Find where the given text appears and provide that cell's center as [x, y] coordinate. 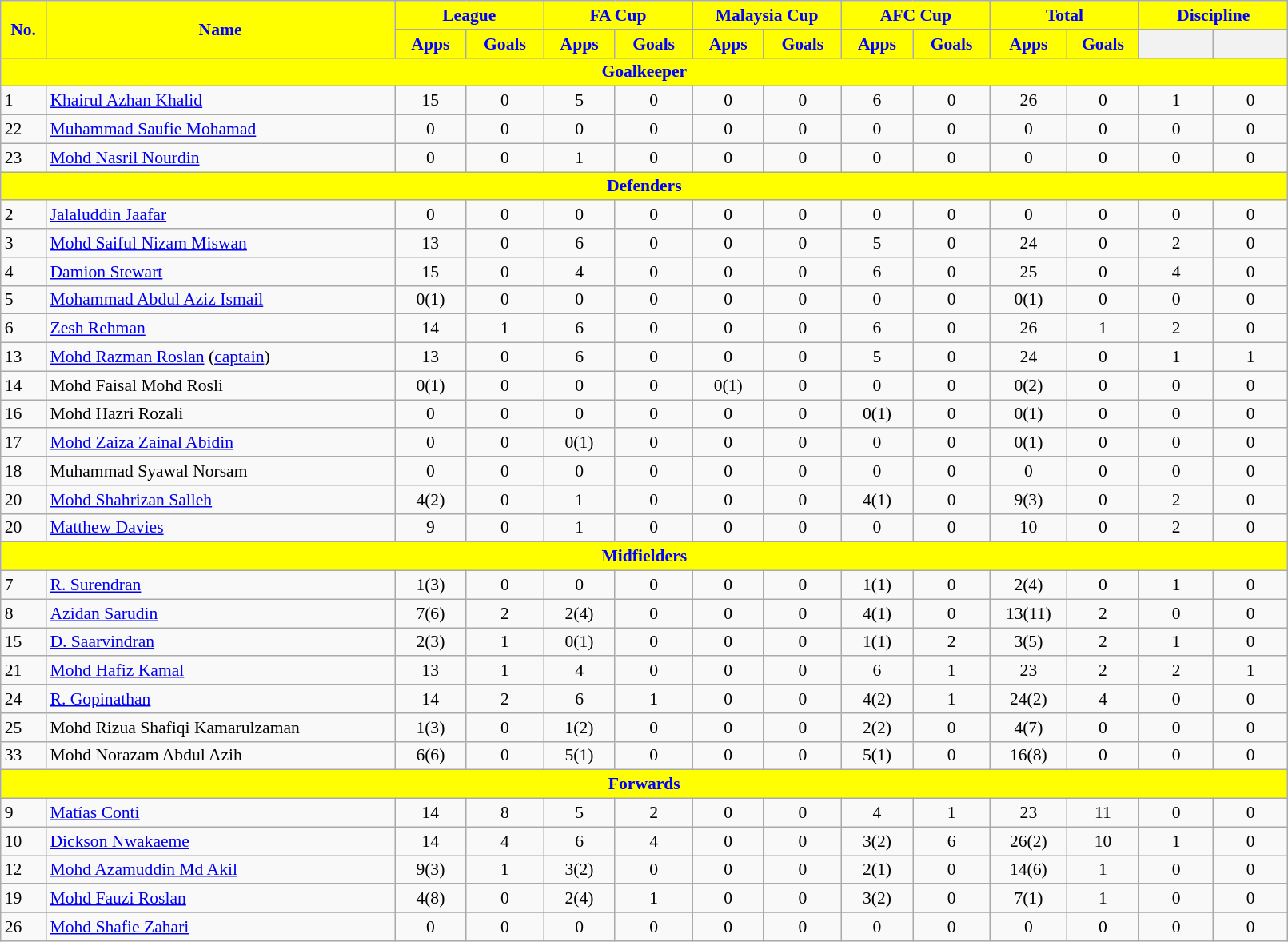
Mohd Hazri Rozali [220, 414]
Malaysia Cup [767, 15]
Defenders [644, 186]
Mohd Azamuddin Md Akil [220, 870]
R. Gopinathan [220, 699]
No. [24, 29]
7(1) [1028, 899]
Mohd Shafie Zahari [220, 927]
6(6) [430, 756]
Mohd Norazam Abdul Azih [220, 756]
3 [24, 243]
2(3) [430, 642]
2(2) [876, 728]
Damion Stewart [220, 272]
7(6) [430, 613]
Name [220, 29]
0(2) [1028, 385]
Muhammad Saufie Mohamad [220, 130]
33 [24, 756]
21 [24, 671]
2(1) [876, 870]
19 [24, 899]
Mohd Nasril Nourdin [220, 158]
7 [24, 585]
17 [24, 443]
14(6) [1028, 870]
4(7) [1028, 728]
AFC Cup [915, 15]
1(2) [579, 728]
18 [24, 471]
Matthew Davies [220, 528]
Zesh Rehman [220, 329]
Mohd Shahrizan Salleh [220, 500]
R. Surendran [220, 585]
16 [24, 414]
4(8) [430, 899]
Dickson Nwakaeme [220, 841]
13(11) [1028, 613]
Azidan Sarudin [220, 613]
24(2) [1028, 699]
D. Saarvindran [220, 642]
11 [1103, 813]
Forwards [644, 784]
Mohd Rizua Shafiqi Kamarulzaman [220, 728]
22 [24, 130]
3(5) [1028, 642]
Midfielders [644, 557]
Goalkeeper [644, 72]
Jalaluddin Jaafar [220, 215]
Mohd Fauzi Roslan [220, 899]
Total [1064, 15]
Mohd Zaiza Zainal Abidin [220, 443]
Khairul Azhan Khalid [220, 101]
League [469, 15]
16(8) [1028, 756]
Mohd Faisal Mohd Rosli [220, 385]
Mohd Saiful Nizam Miswan [220, 243]
Mohammad Abdul Aziz Ismail [220, 300]
Mohd Razman Roslan (captain) [220, 357]
Discipline [1214, 15]
Mohd Hafiz Kamal [220, 671]
Muhammad Syawal Norsam [220, 471]
FA Cup [618, 15]
12 [24, 870]
Matías Conti [220, 813]
26(2) [1028, 841]
